Return [x, y] of the center of cell containing provided text 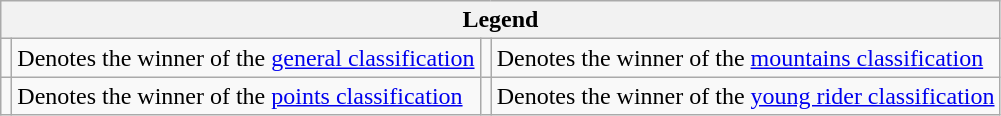
Denotes the winner of the mountains classification [746, 58]
Denotes the winner of the young rider classification [746, 96]
Legend [500, 20]
Denotes the winner of the points classification [246, 96]
Denotes the winner of the general classification [246, 58]
